Return the (X, Y) coordinate for the center point of the cell that contains the specified text.  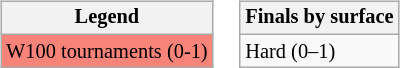
Legend (106, 18)
W100 tournaments (0-1) (106, 51)
Hard (0–1) (319, 51)
Finals by surface (319, 18)
